Output the (x, y) coordinate of the center of the cell containing the given text.  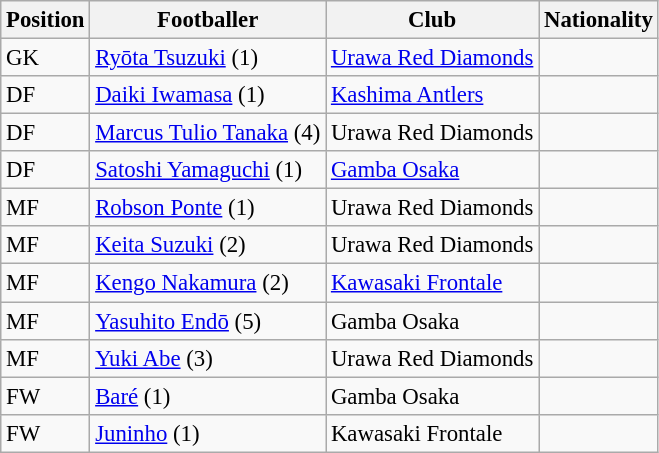
Nationality (598, 20)
Satoshi Yamaguchi (1) (208, 170)
Yasuhito Endō (5) (208, 321)
Ryōta Tsuzuki (1) (208, 58)
Club (432, 20)
Yuki Abe (3) (208, 358)
Kengo Nakamura (2) (208, 283)
Position (46, 20)
GK (46, 58)
Footballer (208, 20)
Robson Ponte (1) (208, 208)
Juninho (1) (208, 433)
Baré (1) (208, 396)
Kashima Antlers (432, 95)
Keita Suzuki (2) (208, 245)
Marcus Tulio Tanaka (4) (208, 133)
Daiki Iwamasa (1) (208, 95)
